Scan for the cell matching the given text and deliver its [X, Y] coordinate at center. 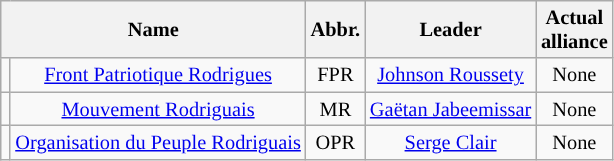
Name [154, 29]
OPR [336, 142]
MR [336, 109]
Gaëtan Jabeemissar [450, 109]
Front Patriotique Rodrigues [158, 75]
Johnson Roussety [450, 75]
FPR [336, 75]
Organisation du Peuple Rodriguais [158, 142]
Mouvement Rodriguais [158, 109]
Actualalliance [574, 29]
Abbr. [336, 29]
Serge Clair [450, 142]
Leader [450, 29]
